Detect which cell encompasses the target text, then output its [x, y] center coordinate. 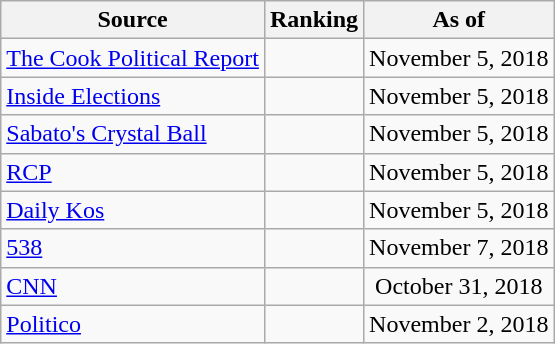
CNN [133, 286]
October 31, 2018 [459, 286]
As of [459, 20]
538 [133, 248]
Source [133, 20]
Daily Kos [133, 210]
Politico [133, 324]
Sabato's Crystal Ball [133, 134]
RCP [133, 172]
The Cook Political Report [133, 58]
Ranking [314, 20]
Inside Elections [133, 96]
November 2, 2018 [459, 324]
November 7, 2018 [459, 248]
